Return (X, Y) of the center of cell containing provided text 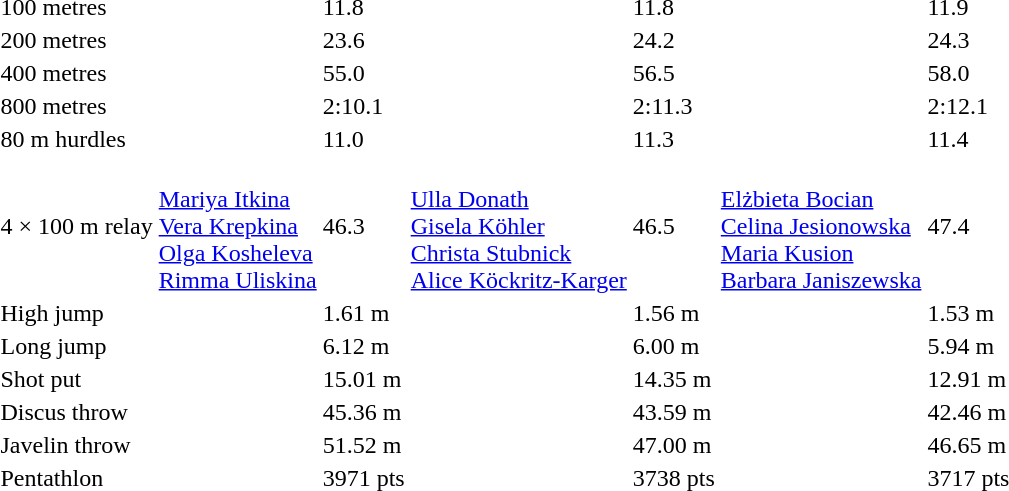
24.2 (674, 40)
43.59 m (674, 412)
1.61 m (364, 313)
23.6 (364, 40)
11.3 (674, 139)
15.01 m (364, 379)
46.5 (674, 226)
46.3 (364, 226)
2:11.3 (674, 106)
2:10.1 (364, 106)
56.5 (674, 73)
11.0 (364, 139)
45.36 m (364, 412)
14.35 m (674, 379)
Mariya ItkinaVera KrepkinaOlga KoshelevaRimma Uliskina (238, 226)
Ulla DonathGisela KöhlerChrista StubnickAlice Köckritz-Karger (518, 226)
1.56 m (674, 313)
6.00 m (674, 346)
51.52 m (364, 445)
47.00 m (674, 445)
Elżbieta BocianCelina JesionowskaMaria KusionBarbara Janiszewska (821, 226)
55.0 (364, 73)
6.12 m (364, 346)
